Locate the cell with the specified text and output its (x, y) center coordinate. 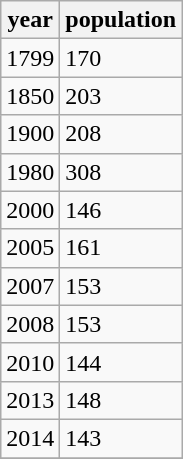
170 (121, 58)
144 (121, 362)
146 (121, 210)
2014 (30, 438)
2005 (30, 248)
2007 (30, 286)
161 (121, 248)
2013 (30, 400)
year (30, 20)
308 (121, 172)
1900 (30, 134)
148 (121, 400)
2000 (30, 210)
1799 (30, 58)
2010 (30, 362)
2008 (30, 324)
208 (121, 134)
population (121, 20)
1980 (30, 172)
203 (121, 96)
143 (121, 438)
1850 (30, 96)
